For the text-containing cell, return its midpoint in [X, Y] coordinate format. 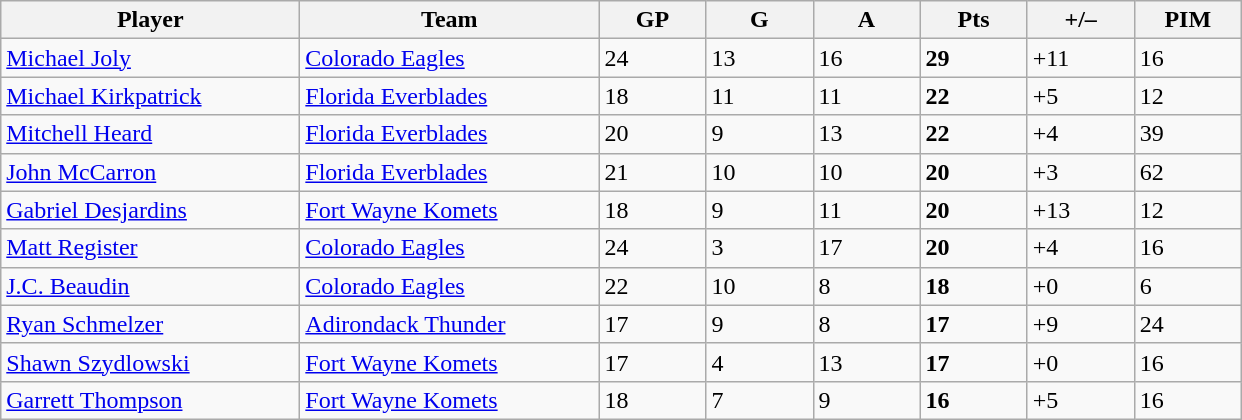
+11 [1080, 58]
J.C. Beaudin [150, 286]
Michael Joly [150, 58]
+3 [1080, 172]
Garrett Thompson [150, 400]
Gabriel Desjardins [150, 210]
21 [652, 172]
Pts [974, 20]
John McCarron [150, 172]
62 [1188, 172]
6 [1188, 286]
Matt Register [150, 248]
+13 [1080, 210]
GP [652, 20]
Player [150, 20]
Team [450, 20]
A [866, 20]
Mitchell Heard [150, 134]
3 [760, 248]
G [760, 20]
PIM [1188, 20]
+/– [1080, 20]
4 [760, 362]
Michael Kirkpatrick [150, 96]
Adirondack Thunder [450, 324]
Ryan Schmelzer [150, 324]
7 [760, 400]
29 [974, 58]
39 [1188, 134]
Shawn Szydlowski [150, 362]
+9 [1080, 324]
